Locate the cell with the specified text and output its [X, Y] center coordinate. 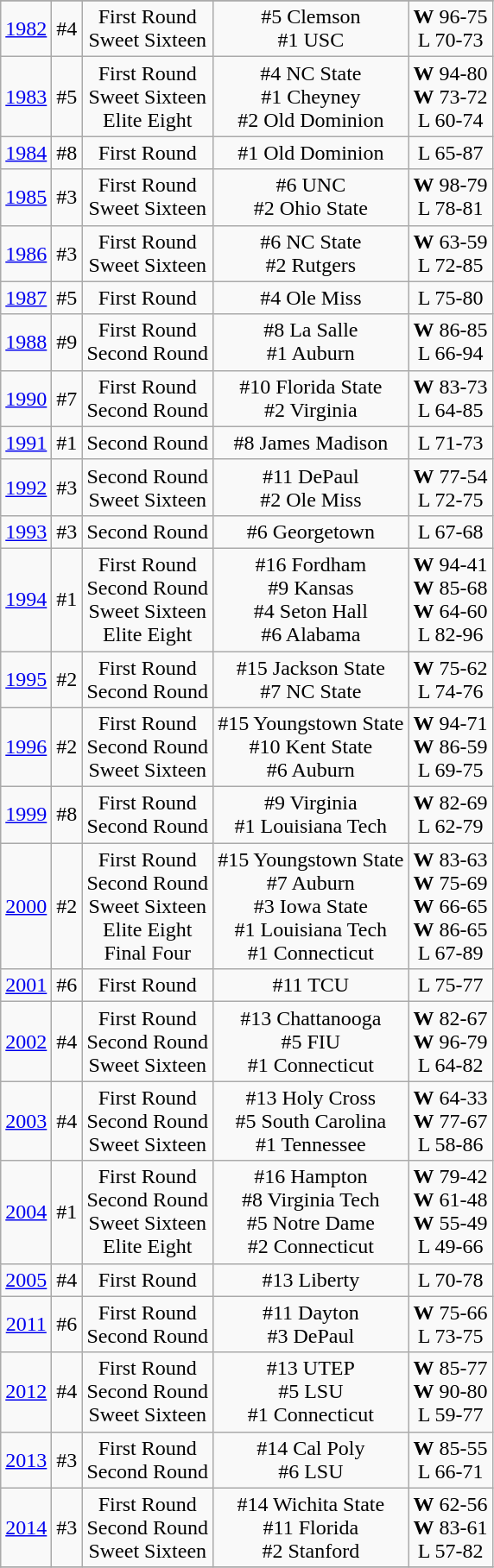
W 83-63W 75-69W 66-65W 86-65L 67-89 [451, 906]
W 98-79L 78-81 [451, 197]
#6 UNC#2 Ohio State [311, 197]
W 75-66L 73-75 [451, 1324]
W 75-62L 74-76 [451, 678]
1986 [26, 254]
W 82-69L 62-79 [451, 815]
1992 [26, 487]
#13 Chattanooga#5 FIU#1 Connecticut [311, 1042]
#9 [67, 342]
1995 [26, 678]
W 82-67W 96-79L 64-82 [451, 1042]
1987 [26, 298]
2011 [26, 1324]
#7 [67, 399]
#11 TCU [311, 986]
#16 Hampton#8 Virginia Tech#5 Notre Dame#2 Connecticut [311, 1212]
#15 Jackson State#7 NC State [311, 678]
1982 [26, 29]
2004 [26, 1212]
W 83-73L 64-85 [451, 399]
2013 [26, 1460]
#11 DePaul#2 Ole Miss [311, 487]
#6 NC State#2 Rutgers [311, 254]
2014 [26, 1527]
#13 Liberty [311, 1280]
1996 [26, 747]
W 94-41W 85-68W 64-60L 82-96 [451, 599]
W 96-75L 70-73 [451, 29]
First RoundSweet SixteenElite Eight [148, 97]
W 79-42W 61-48W 55-49L 49-66 [451, 1212]
#13 UTEP#5 LSU#1 Connecticut [311, 1392]
#14 Wichita State#11 Florida#2 Stanford [311, 1527]
W 62-56W 83-61L 57-82 [451, 1527]
#6 Georgetown [311, 532]
W 94-71W 86-59L 69-75 [451, 747]
W 85-77W 90-80L 59-77 [451, 1392]
W 77-54L 72-75 [451, 487]
2000 [26, 906]
W 86-85L 66-94 [451, 342]
2012 [26, 1392]
1993 [26, 532]
#8 James Madison [311, 443]
#11 Dayton#3 DePaul [311, 1324]
L 67-68 [451, 532]
W 85-55L 66-71 [451, 1460]
L 70-78 [451, 1280]
#5 Clemson#1 USC [311, 29]
#10 Florida State#2 Virginia [311, 399]
L 71-73 [451, 443]
#1 Old Dominion [311, 153]
1990 [26, 399]
#4 NC State#1 Cheyney#2 Old Dominion [311, 97]
2003 [26, 1121]
#14 Cal Poly#6 LSU [311, 1460]
1999 [26, 815]
L 65-87 [451, 153]
#15 Youngstown State#7 Auburn#3 Iowa State#1 Louisiana Tech#1 Connecticut [311, 906]
L 75-77 [451, 986]
Second RoundSweet Sixteen [148, 487]
1984 [26, 153]
#4 Ole Miss [311, 298]
W 64-33W 77-67L 58-86 [451, 1121]
First RoundSecond RoundSweet SixteenElite EightFinal Four [148, 906]
#9 Virginia#1 Louisiana Tech [311, 815]
W 94-80W 73-72L 60-74 [451, 97]
#15 Youngstown State#10 Kent State#6 Auburn [311, 747]
#13 Holy Cross#5 South Carolina#1 Tennessee [311, 1121]
1991 [26, 443]
1983 [26, 97]
1985 [26, 197]
2005 [26, 1280]
2002 [26, 1042]
#8 La Salle#1 Auburn [311, 342]
1994 [26, 599]
1988 [26, 342]
2001 [26, 986]
L 75-80 [451, 298]
W 63-59L 72-85 [451, 254]
#16 Fordham#9 Kansas#4 Seton Hall#6 Alabama [311, 599]
